Output the [X, Y] coordinate of the center of the cell containing the given text.  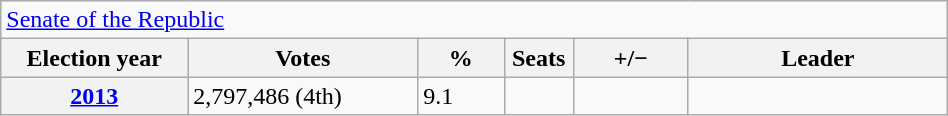
+/− [630, 58]
% [461, 58]
Seats [538, 58]
2013 [94, 96]
9.1 [461, 96]
Votes [303, 58]
Leader [818, 58]
2,797,486 (4th) [303, 96]
Election year [94, 58]
Senate of the Republic [474, 20]
